From the cell containing the given text, extract its center point as [X, Y] coordinate. 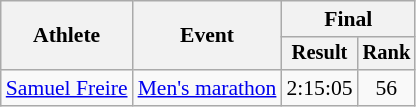
2:15:05 [319, 88]
Athlete [67, 36]
Event [208, 36]
Samuel Freire [67, 88]
56 [387, 88]
Result [319, 54]
Men's marathon [208, 88]
Rank [387, 54]
Final [348, 19]
